Search for the cell housing the specified text and yield its [x, y] center coordinate. 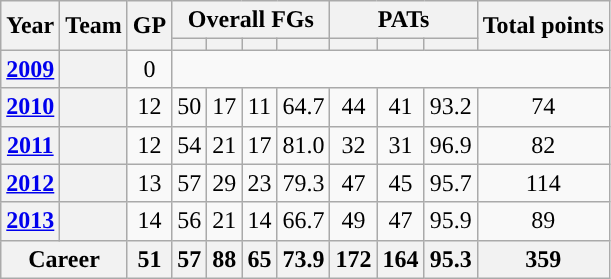
41 [400, 107]
65 [260, 259]
23 [260, 183]
81.0 [304, 145]
82 [543, 145]
172 [354, 259]
2009 [30, 69]
2013 [30, 221]
114 [543, 183]
79.3 [304, 183]
88 [224, 259]
50 [190, 107]
73.9 [304, 259]
0 [149, 69]
89 [543, 221]
2012 [30, 183]
95.7 [450, 183]
Career [64, 259]
164 [400, 259]
13 [149, 183]
95.9 [450, 221]
54 [190, 145]
56 [190, 221]
2010 [30, 107]
95.3 [450, 259]
66.7 [304, 221]
64.7 [304, 107]
11 [260, 107]
Overall FGs [251, 20]
74 [543, 107]
44 [354, 107]
Team [94, 26]
Year [30, 26]
2011 [30, 145]
51 [149, 259]
359 [543, 259]
49 [354, 221]
96.9 [450, 145]
31 [400, 145]
32 [354, 145]
PATs [404, 20]
93.2 [450, 107]
GP [149, 26]
29 [224, 183]
Total points [543, 26]
45 [400, 183]
